Extract the (X, Y) coordinate from the center of the cell holding the provided text.  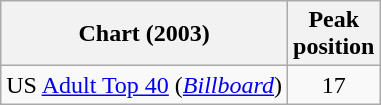
US Adult Top 40 (Billboard) (144, 85)
Peakposition (334, 34)
17 (334, 85)
Chart (2003) (144, 34)
